Extract the (x, y) coordinate from the center of the cell holding the provided text.  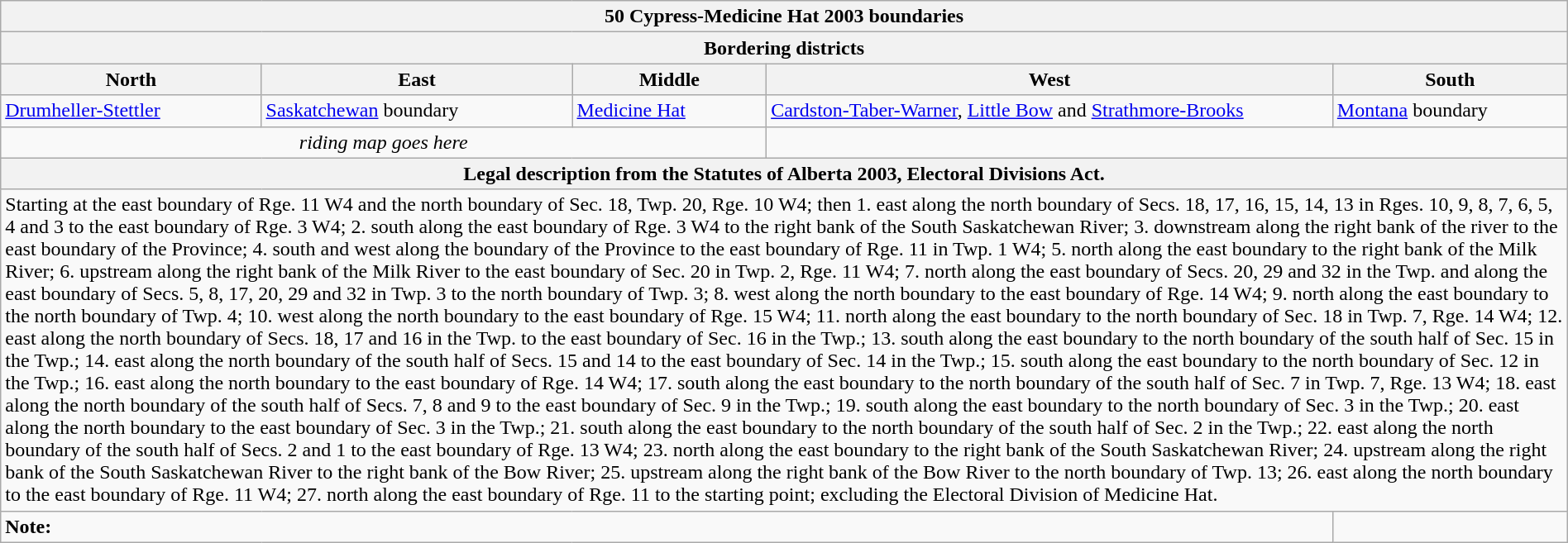
Saskatchewan boundary (417, 111)
South (1450, 79)
Montana boundary (1450, 111)
Medicine Hat (670, 111)
Note: (667, 526)
Cardston-Taber-Warner, Little Bow and Strathmore-Brooks (1050, 111)
50 Cypress-Medicine Hat 2003 boundaries (784, 17)
East (417, 79)
riding map goes here (384, 142)
North (131, 79)
Drumheller-Stettler (131, 111)
West (1050, 79)
Bordering districts (784, 48)
Legal description from the Statutes of Alberta 2003, Electoral Divisions Act. (784, 174)
Middle (670, 79)
